Extract the (x, y) coordinate from the center of the cell holding the provided text.  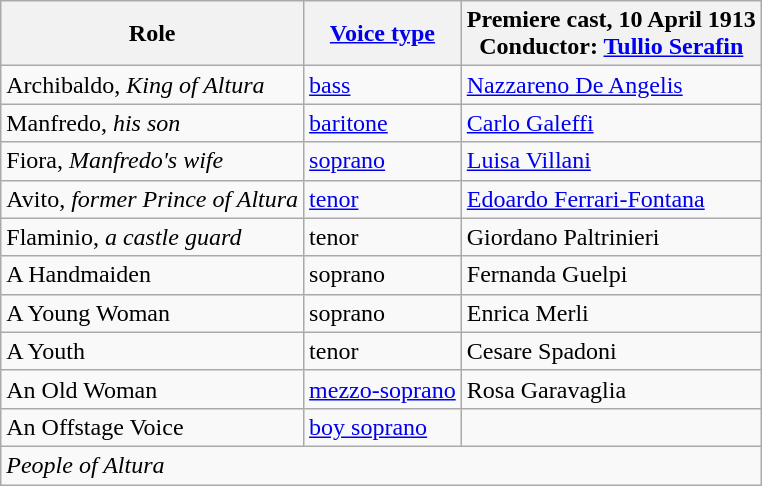
Role (152, 34)
Cesare Spadoni (611, 351)
Fernanda Guelpi (611, 275)
Voice type (383, 34)
Manfredo, his son (152, 123)
bass (383, 85)
Premiere cast, 10 April 1913Conductor: Tullio Serafin (611, 34)
People of Altura (382, 465)
Fiora, Manfredo's wife (152, 161)
Luisa Villani (611, 161)
Carlo Galeffi (611, 123)
Archibaldo, King of Altura (152, 85)
Edoardo Ferrari-Fontana (611, 199)
Avito, former Prince of Altura (152, 199)
Nazzareno De Angelis (611, 85)
An Offstage Voice (152, 427)
A Youth (152, 351)
baritone (383, 123)
A Young Woman (152, 313)
Flaminio, a castle guard (152, 237)
Giordano Paltrinieri (611, 237)
Rosa Garavaglia (611, 389)
A Handmaiden (152, 275)
boy soprano (383, 427)
An Old Woman (152, 389)
mezzo-soprano (383, 389)
Enrica Merli (611, 313)
